Pinpoint the cell where the given text exists, returning its (x, y) midpoint coordinate. 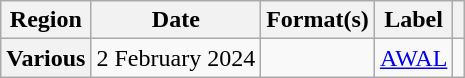
AWAL (413, 58)
Various (46, 58)
Format(s) (318, 20)
Date (176, 20)
Region (46, 20)
Label (413, 20)
2 February 2024 (176, 58)
